For the text-containing cell, return its midpoint in [X, Y] coordinate format. 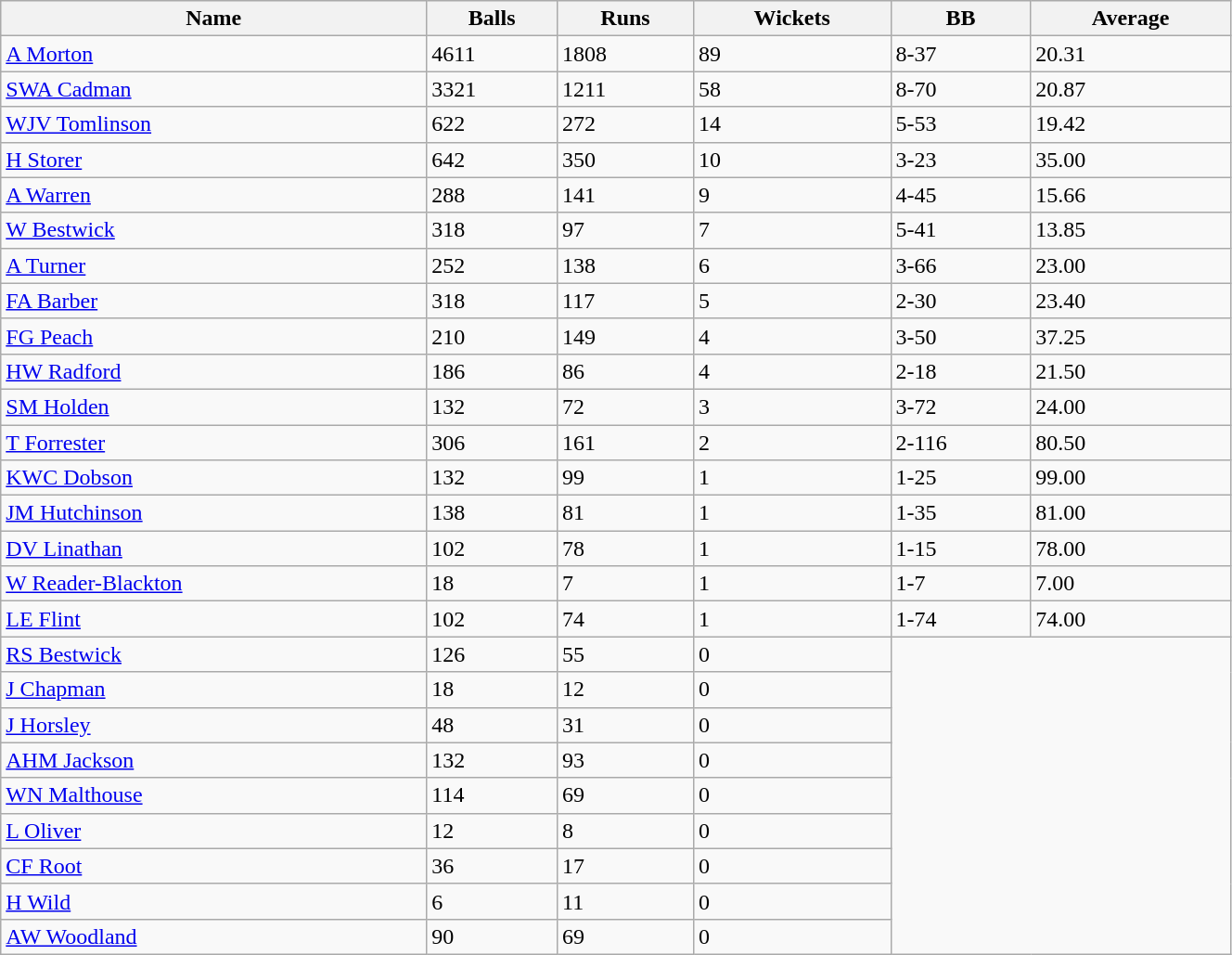
306 [492, 443]
21.50 [1131, 371]
89 [792, 54]
8-70 [961, 89]
3-23 [961, 160]
14 [792, 124]
SM Holden [213, 407]
1808 [625, 54]
114 [492, 795]
622 [492, 124]
126 [492, 654]
LE Flint [213, 619]
58 [792, 89]
2-30 [961, 301]
Name [213, 19]
Balls [492, 19]
4611 [492, 54]
8 [625, 831]
3321 [492, 89]
8-37 [961, 54]
13.85 [1131, 230]
288 [492, 195]
23.40 [1131, 301]
11 [625, 901]
H Storer [213, 160]
19.42 [1131, 124]
74.00 [1131, 619]
7.00 [1131, 584]
WN Malthouse [213, 795]
93 [625, 760]
74 [625, 619]
72 [625, 407]
AHM Jackson [213, 760]
DV Linathan [213, 548]
31 [625, 725]
48 [492, 725]
186 [492, 371]
3-66 [961, 265]
149 [625, 336]
90 [492, 936]
2-18 [961, 371]
A Morton [213, 54]
BB [961, 19]
SWA Cadman [213, 89]
97 [625, 230]
36 [492, 866]
3 [792, 407]
H Wild [213, 901]
W Reader-Blackton [213, 584]
9 [792, 195]
Wickets [792, 19]
2-116 [961, 443]
86 [625, 371]
272 [625, 124]
117 [625, 301]
642 [492, 160]
T Forrester [213, 443]
35.00 [1131, 160]
80.50 [1131, 443]
Average [1131, 19]
55 [625, 654]
78.00 [1131, 548]
RS Bestwick [213, 654]
1-74 [961, 619]
AW Woodland [213, 936]
J Chapman [213, 690]
24.00 [1131, 407]
WJV Tomlinson [213, 124]
1-25 [961, 478]
L Oliver [213, 831]
3-50 [961, 336]
3-72 [961, 407]
99 [625, 478]
5-53 [961, 124]
17 [625, 866]
78 [625, 548]
1-15 [961, 548]
KWC Dobson [213, 478]
5-41 [961, 230]
2 [792, 443]
FG Peach [213, 336]
81 [625, 513]
99.00 [1131, 478]
J Horsley [213, 725]
20.31 [1131, 54]
1-7 [961, 584]
4-45 [961, 195]
W Bestwick [213, 230]
210 [492, 336]
20.87 [1131, 89]
1211 [625, 89]
37.25 [1131, 336]
81.00 [1131, 513]
10 [792, 160]
141 [625, 195]
1-35 [961, 513]
A Warren [213, 195]
JM Hutchinson [213, 513]
252 [492, 265]
CF Root [213, 866]
23.00 [1131, 265]
161 [625, 443]
5 [792, 301]
FA Barber [213, 301]
15.66 [1131, 195]
350 [625, 160]
A Turner [213, 265]
HW Radford [213, 371]
Runs [625, 19]
